Determine the [X, Y] coordinate at the center of the cell enclosing the given text.  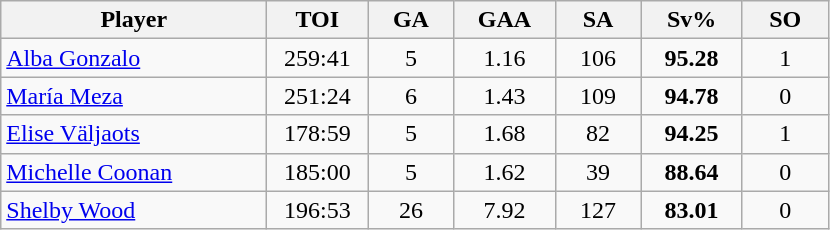
TOI [318, 20]
María Meza [134, 96]
106 [598, 58]
95.28 [692, 58]
Shelby Wood [134, 210]
1.16 [504, 58]
109 [598, 96]
1.43 [504, 96]
1.62 [504, 172]
6 [411, 96]
88.64 [692, 172]
1.68 [504, 134]
39 [598, 172]
26 [411, 210]
Player [134, 20]
7.92 [504, 210]
251:24 [318, 96]
259:41 [318, 58]
94.78 [692, 96]
Alba Gonzalo [134, 58]
185:00 [318, 172]
GAA [504, 20]
Sv% [692, 20]
82 [598, 134]
SA [598, 20]
178:59 [318, 134]
83.01 [692, 210]
Michelle Coonan [134, 172]
127 [598, 210]
GA [411, 20]
Elise Väljaots [134, 134]
SO [785, 20]
94.25 [692, 134]
196:53 [318, 210]
